Pinpoint the cell where the given text exists, returning its (X, Y) midpoint coordinate. 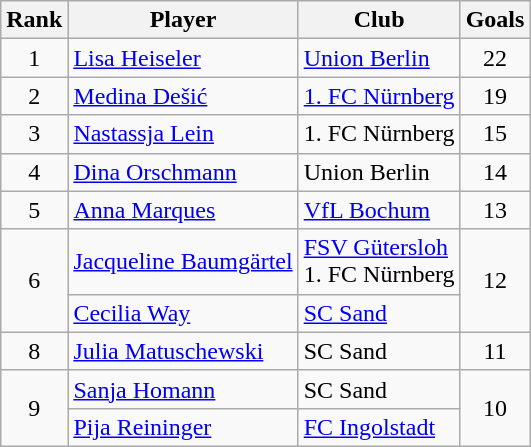
Julia Matuschewski (183, 351)
9 (34, 408)
2 (34, 96)
Jacqueline Baumgärtel (183, 262)
10 (495, 408)
5 (34, 210)
Medina Dešić (183, 96)
Goals (495, 20)
Club (379, 20)
22 (495, 58)
VfL Bochum (379, 210)
Nastassja Lein (183, 134)
11 (495, 351)
1 (34, 58)
3 (34, 134)
8 (34, 351)
13 (495, 210)
Rank (34, 20)
6 (34, 280)
19 (495, 96)
Sanja Homann (183, 389)
FSV Gütersloh1. FC Nürnberg (379, 262)
Player (183, 20)
Cecilia Way (183, 313)
FC Ingolstadt (379, 427)
4 (34, 172)
Dina Orschmann (183, 172)
Lisa Heiseler (183, 58)
12 (495, 280)
Anna Marques (183, 210)
14 (495, 172)
15 (495, 134)
Pija Reininger (183, 427)
